Determine the [X, Y] coordinate at the center of the cell enclosing the given text.  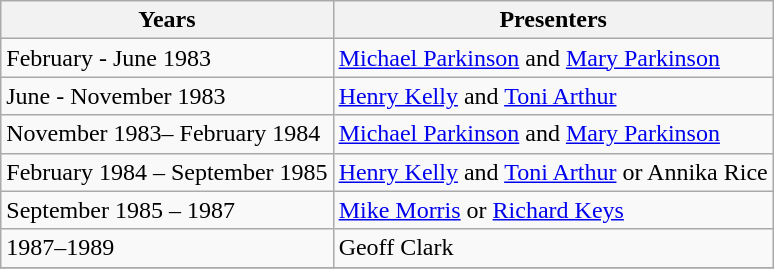
Presenters [553, 20]
Years [167, 20]
February 1984 – September 1985 [167, 172]
1987–1989 [167, 248]
November 1983– February 1984 [167, 134]
Henry Kelly and Toni Arthur [553, 96]
Henry Kelly and Toni Arthur or Annika Rice [553, 172]
June - November 1983 [167, 96]
Geoff Clark [553, 248]
September 1985 – 1987 [167, 210]
Mike Morris or Richard Keys [553, 210]
February - June 1983 [167, 58]
